Scan for the cell matching the given text and deliver its [X, Y] coordinate at center. 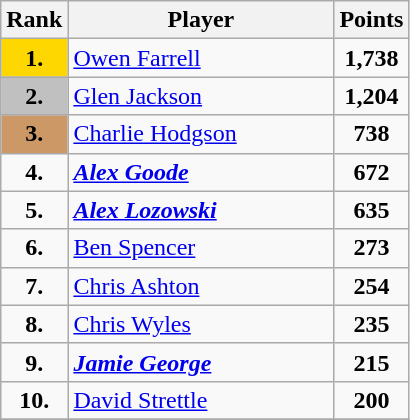
635 [372, 210]
1,738 [372, 58]
Alex Goode [201, 172]
8. [34, 324]
738 [372, 134]
Alex Lozowski [201, 210]
Points [372, 20]
1,204 [372, 96]
4. [34, 172]
David Strettle [201, 400]
235 [372, 324]
6. [34, 248]
Ben Spencer [201, 248]
254 [372, 286]
9. [34, 362]
Chris Ashton [201, 286]
Owen Farrell [201, 58]
7. [34, 286]
Glen Jackson [201, 96]
215 [372, 362]
10. [34, 400]
200 [372, 400]
3. [34, 134]
Player [201, 20]
273 [372, 248]
Rank [34, 20]
672 [372, 172]
5. [34, 210]
Charlie Hodgson [201, 134]
2. [34, 96]
1. [34, 58]
Chris Wyles [201, 324]
Jamie George [201, 362]
